Determine the [x, y] coordinate at the center of the cell enclosing the given text.  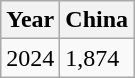
1,874 [97, 58]
China [97, 20]
Year [30, 20]
2024 [30, 58]
